Return (X, Y) of the center of cell containing provided text 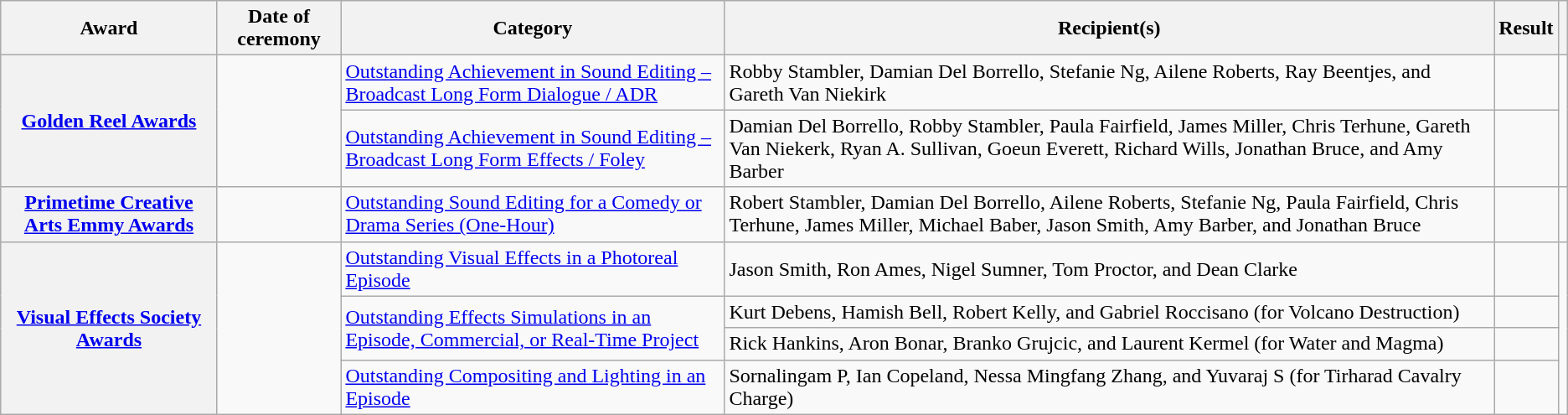
Category (533, 29)
Outstanding Achievement in Sound Editing – Broadcast Long Form Effects / Foley (533, 148)
Result (1526, 29)
Outstanding Compositing and Lighting in an Episode (533, 387)
Award (109, 29)
Sornalingam P, Ian Copeland, Nessa Mingfang Zhang, and Yuvaraj S (for Tirharad Cavalry Charge) (1109, 387)
Golden Reel Awards (109, 121)
Recipient(s) (1109, 29)
Visual Effects Society Awards (109, 328)
Outstanding Sound Editing for a Comedy or Drama Series (One-Hour) (533, 215)
Jason Smith, Ron Ames, Nigel Sumner, Tom Proctor, and Dean Clarke (1109, 268)
Outstanding Effects Simulations in an Episode, Commercial, or Real-Time Project (533, 328)
Outstanding Achievement in Sound Editing – Broadcast Long Form Dialogue / ADR (533, 82)
Outstanding Visual Effects in a Photoreal Episode (533, 268)
Date of ceremony (279, 29)
Primetime Creative Arts Emmy Awards (109, 215)
Robby Stambler, Damian Del Borrello, Stefanie Ng, Ailene Roberts, Ray Beentjes, and Gareth Van Niekirk (1109, 82)
Kurt Debens, Hamish Bell, Robert Kelly, and Gabriel Roccisano (for Volcano Destruction) (1109, 312)
Rick Hankins, Aron Bonar, Branko Grujcic, and Laurent Kermel (for Water and Magma) (1109, 344)
